Identify which cell holds the provided text, then report its [x, y] central coordinate. 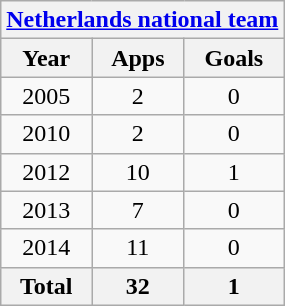
Netherlands national team [142, 20]
11 [138, 248]
7 [138, 210]
2010 [46, 134]
2013 [46, 210]
Apps [138, 58]
Total [46, 286]
2014 [46, 248]
Year [46, 58]
32 [138, 286]
2012 [46, 172]
Goals [234, 58]
10 [138, 172]
2005 [46, 96]
